Extract the [x, y] coordinate from the center of the cell holding the provided text.  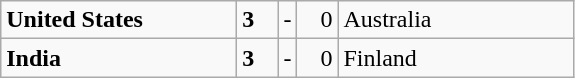
India [119, 58]
Australia [456, 20]
United States [119, 20]
Finland [456, 58]
